Identify which cell holds the provided text, then report its [x, y] central coordinate. 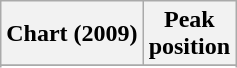
Peakposition [189, 34]
Chart (2009) [72, 34]
